Find where the given text appears and provide that cell's center as [x, y] coordinate. 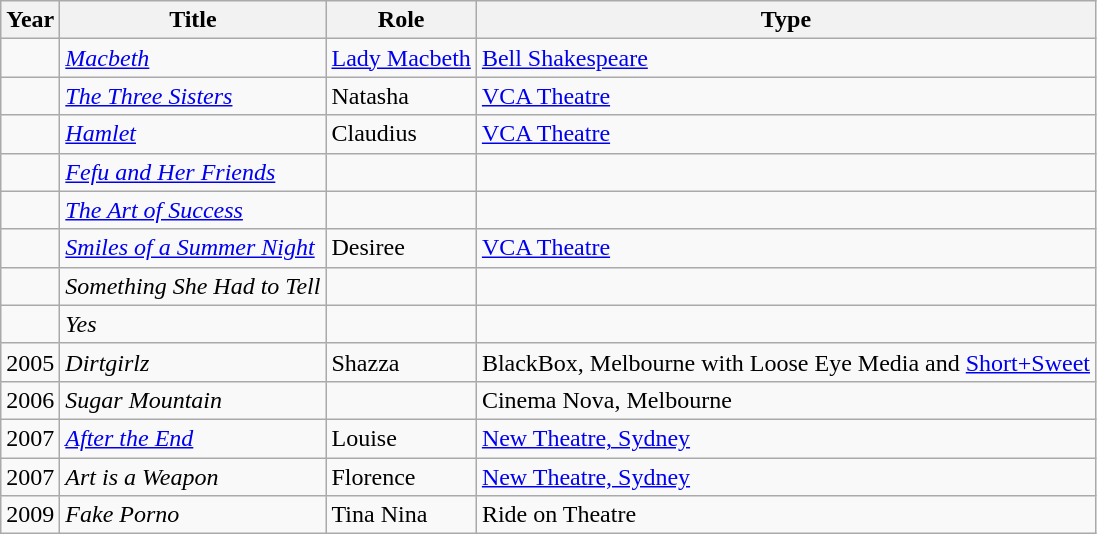
Louise [401, 438]
After the End [193, 438]
Tina Nina [401, 515]
2006 [30, 400]
Ride on Theatre [786, 515]
Florence [401, 477]
Desiree [401, 248]
Shazza [401, 362]
Dirtgirlz [193, 362]
The Three Sisters [193, 96]
2009 [30, 515]
Lady Macbeth [401, 58]
Title [193, 20]
Claudius [401, 134]
Fake Porno [193, 515]
Macbeth [193, 58]
2005 [30, 362]
Hamlet [193, 134]
Yes [193, 324]
Fefu and Her Friends [193, 172]
Role [401, 20]
Sugar Mountain [193, 400]
Cinema Nova, Melbourne [786, 400]
Natasha [401, 96]
Bell Shakespeare [786, 58]
Type [786, 20]
The Art of Success [193, 210]
Year [30, 20]
Art is a Weapon [193, 477]
Something She Had to Tell [193, 286]
BlackBox, Melbourne with Loose Eye Media and Short+Sweet [786, 362]
Smiles of a Summer Night [193, 248]
